Return [X, Y] of the center of cell containing provided text 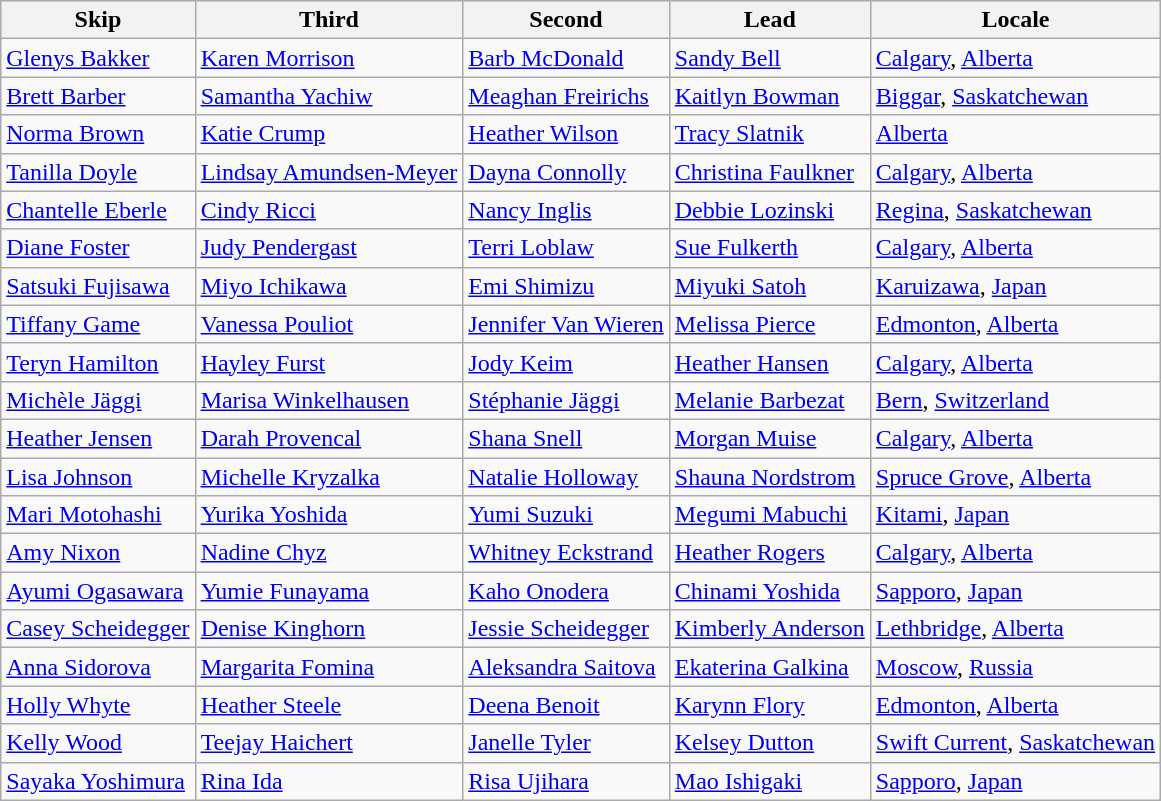
Mao Ishigaki [770, 781]
Kitami, Japan [1015, 515]
Chinami Yoshida [770, 591]
Terri Loblaw [566, 248]
Sayaka Yoshimura [98, 781]
Teryn Hamilton [98, 362]
Norma Brown [98, 134]
Satsuki Fujisawa [98, 286]
Darah Provencal [329, 438]
Risa Ujihara [566, 781]
Miyuki Satoh [770, 286]
Karen Morrison [329, 58]
Casey Scheidegger [98, 629]
Anna Sidorova [98, 667]
Holly Whyte [98, 705]
Shana Snell [566, 438]
Moscow, Russia [1015, 667]
Ekaterina Galkina [770, 667]
Michelle Kryzalka [329, 477]
Kaitlyn Bowman [770, 96]
Brett Barber [98, 96]
Michèle Jäggi [98, 400]
Lindsay Amundsen-Meyer [329, 172]
Emi Shimizu [566, 286]
Jennifer Van Wieren [566, 324]
Denise Kinghorn [329, 629]
Deena Benoit [566, 705]
Kelly Wood [98, 743]
Debbie Lozinski [770, 210]
Lead [770, 20]
Locale [1015, 20]
Chantelle Eberle [98, 210]
Jody Keim [566, 362]
Sue Fulkerth [770, 248]
Meaghan Freirichs [566, 96]
Christina Faulkner [770, 172]
Tracy Slatnik [770, 134]
Alberta [1015, 134]
Miyo Ichikawa [329, 286]
Shauna Nordstrom [770, 477]
Sandy Bell [770, 58]
Vanessa Pouliot [329, 324]
Yumie Funayama [329, 591]
Margarita Fomina [329, 667]
Karuizawa, Japan [1015, 286]
Heather Jensen [98, 438]
Ayumi Ogasawara [98, 591]
Heather Wilson [566, 134]
Tiffany Game [98, 324]
Yurika Yoshida [329, 515]
Nancy Inglis [566, 210]
Spruce Grove, Alberta [1015, 477]
Glenys Bakker [98, 58]
Marisa Winkelhausen [329, 400]
Hayley Furst [329, 362]
Judy Pendergast [329, 248]
Katie Crump [329, 134]
Heather Rogers [770, 553]
Samantha Yachiw [329, 96]
Mari Motohashi [98, 515]
Diane Foster [98, 248]
Heather Steele [329, 705]
Kaho Onodera [566, 591]
Karynn Flory [770, 705]
Natalie Holloway [566, 477]
Melanie Barbezat [770, 400]
Yumi Suzuki [566, 515]
Heather Hansen [770, 362]
Barb McDonald [566, 58]
Swift Current, Saskatchewan [1015, 743]
Kimberly Anderson [770, 629]
Third [329, 20]
Melissa Pierce [770, 324]
Kelsey Dutton [770, 743]
Stéphanie Jäggi [566, 400]
Tanilla Doyle [98, 172]
Skip [98, 20]
Jessie Scheidegger [566, 629]
Biggar, Saskatchewan [1015, 96]
Lethbridge, Alberta [1015, 629]
Regina, Saskatchewan [1015, 210]
Second [566, 20]
Dayna Connolly [566, 172]
Aleksandra Saitova [566, 667]
Lisa Johnson [98, 477]
Janelle Tyler [566, 743]
Nadine Chyz [329, 553]
Megumi Mabuchi [770, 515]
Bern, Switzerland [1015, 400]
Morgan Muise [770, 438]
Teejay Haichert [329, 743]
Whitney Eckstrand [566, 553]
Cindy Ricci [329, 210]
Amy Nixon [98, 553]
Rina Ida [329, 781]
